Pinpoint the cell where the given text exists, returning its [x, y] midpoint coordinate. 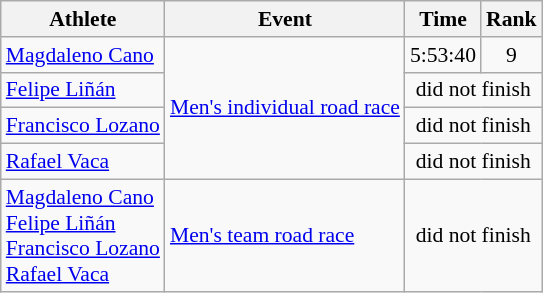
Magdaleno CanoFelipe LiñánFrancisco LozanoRafael Vaca [83, 235]
Time [443, 19]
Rank [512, 19]
Felipe Liñán [83, 90]
5:53:40 [443, 55]
Athlete [83, 19]
Magdaleno Cano [83, 55]
Francisco Lozano [83, 126]
9 [512, 55]
Event [285, 19]
Men's individual road race [285, 108]
Rafael Vaca [83, 162]
Men's team road race [285, 235]
